Output the [x, y] coordinate of the center of the cell containing the given text.  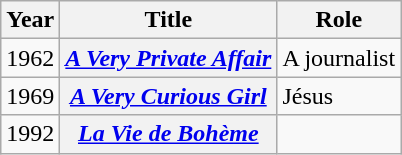
1992 [30, 134]
Jésus [339, 96]
Title [168, 20]
A Very Curious Girl [168, 96]
Year [30, 20]
A journalist [339, 58]
A Very Private Affair [168, 58]
Role [339, 20]
1962 [30, 58]
1969 [30, 96]
La Vie de Bohème [168, 134]
